Scan for the cell matching the given text and deliver its [X, Y] coordinate at center. 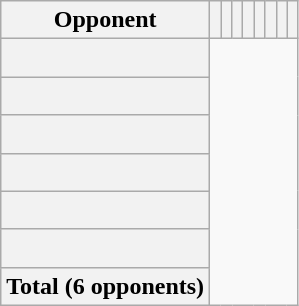
Opponent [106, 20]
Total (6 opponents) [106, 286]
